From the cell containing the given text, extract its center point as (x, y) coordinate. 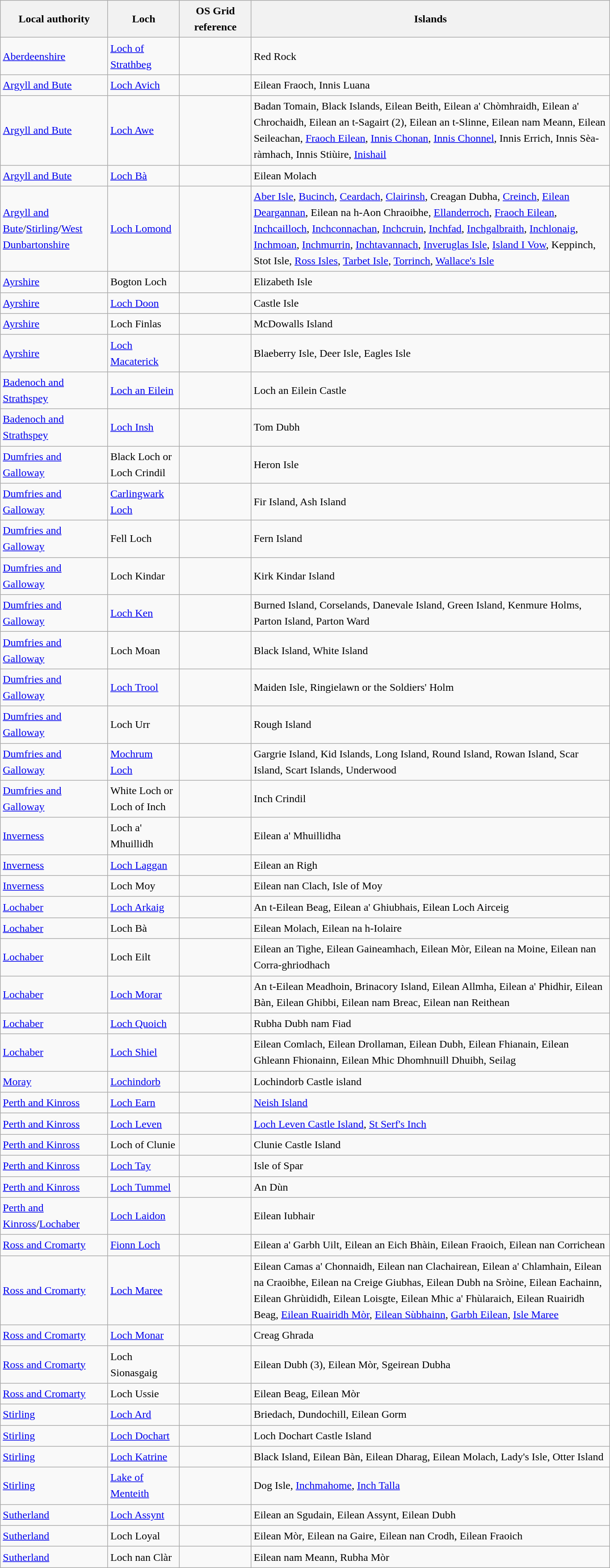
Loch Moy (143, 886)
Loch Dochart Castle Island (430, 1436)
Loch Trool (143, 688)
Moray (55, 1082)
Loch Dochart (143, 1436)
Perth and Kinross/Lochaber (55, 1216)
Fell Loch (143, 539)
Loch Earn (143, 1103)
Black Island, White Island (430, 650)
Loch an Eilein Castle (430, 390)
An t-Eilean Beag, Eilean a' Ghiubhais, Eilean Loch Airceig (430, 907)
Rubha Dubh nam Fiad (430, 1024)
Loch Urr (143, 724)
Loch Leven Castle Island, St Serf's Inch (430, 1124)
Black Loch or Loch Crindil (143, 465)
Loch Leven (143, 1124)
Loch Doon (143, 303)
Rough Island (430, 724)
Loch Laidon (143, 1216)
Loch Macaterick (143, 353)
White Loch or Loch of Inch (143, 799)
Aberdeenshire (55, 56)
Loch Avich (143, 85)
Loch a' Mhuillidh (143, 836)
Eilean Comlach, Eilean Drollaman, Eilean Dubh, Eilean Fhianain, Eilean Ghleann Fhionainn, Eilean Mhic Dhomhnuill Dhuibh, Seilag (430, 1052)
Eilean an Sgudain, Eilean Assynt, Eilean Dubh (430, 1515)
Eilean nan Clach, Isle of Moy (430, 886)
OS Grid reference (215, 19)
Loch Assynt (143, 1515)
Loch an Eilein (143, 390)
Eilean Dubh (3), Eilean Mòr, Sgeirean Dubha (430, 1365)
McDowalls Island (430, 324)
Loch Tummel (143, 1187)
Loch Finlas (143, 324)
An t-Eilean Meadhoin, Brinacory Island, Eilean Allmha, Eilean a' Phidhir, Eilean Bàn, Eilean Ghibbi, Eilean nam Breac, Eilean nan Reithean (430, 994)
Eilean Fraoch, Innis Luana (430, 85)
Lake of Menteith (143, 1486)
Neish Island (430, 1103)
Eilean a' Garbh Uilt, Eilean an Eich Bhàin, Eilean Fraoich, Eilean nan Corrichean (430, 1245)
Eilean Molach (430, 175)
Inch Crindil (430, 799)
Loch of Strathbeg (143, 56)
Loch Katrine (143, 1457)
Carlingwark Loch (143, 502)
An Dùn (430, 1187)
Heron Isle (430, 465)
Gargrie Island, Kid Islands, Long Island, Round Island, Rowan Island, Scar Island, Scart Islands, Underwood (430, 762)
Elizabeth Isle (430, 282)
Loch Ussie (143, 1393)
Loch of Clunie (143, 1145)
Loch Insh (143, 427)
Eilean a' Mhuillidha (430, 836)
Loch Moan (143, 650)
Black Island, Eilean Bàn, Eilean Dharag, Eilean Molach, Lady's Isle, Otter Island (430, 1457)
Red Rock (430, 56)
Isle of Spar (430, 1166)
Maiden Isle, Ringielawn or the Soldiers' Holm (430, 688)
Briedach, Dundochill, Eilean Gorm (430, 1415)
Loch Morar (143, 994)
Burned Island, Corselands, Danevale Island, Green Island, Kenmure Holms, Parton Island, Parton Ward (430, 613)
Argyll and Bute/Stirling/West Dunbartonshire (55, 229)
Lochindorb (143, 1082)
Loch Awe (143, 131)
Lochindorb Castle island (430, 1082)
Loch Shiel (143, 1052)
Loch Ard (143, 1415)
Tom Dubh (430, 427)
Loch Arkaig (143, 907)
Fern Island (430, 539)
Eilean Beag, Eilean Mòr (430, 1393)
Bogton Loch (143, 282)
Loch Monar (143, 1335)
Clunie Castle Island (430, 1145)
Eilean an Tighe, Eilean Gaineamhach, Eilean Mòr, Eilean na Moine, Eilean nan Corra-ghriodhach (430, 957)
Loch Kindar (143, 576)
Loch Lomond (143, 229)
Local authority (55, 19)
Eilean an Righ (430, 865)
Kirk Kindar Island (430, 576)
Loch Tay (143, 1166)
Loch Eilt (143, 957)
Eilean Molach, Eilean na h-Iolaire (430, 928)
Loch (143, 19)
Loch Maree (143, 1290)
Dog Isle, Inchmahome, Inch Talla (430, 1486)
Castle Isle (430, 303)
Creag Ghrada (430, 1335)
Mochrum Loch (143, 762)
Eilean Mòr, Eilean na Gaire, Eilean nan Crodh, Eilean Fraoich (430, 1536)
Blaeberry Isle, Deer Isle, Eagles Isle (430, 353)
Eilean Iubhair (430, 1216)
Eilean nam Meann, Rubha Mòr (430, 1557)
Loch Ken (143, 613)
Loch Sionasgaig (143, 1365)
Fionn Loch (143, 1245)
Islands (430, 19)
Loch Quoich (143, 1024)
Loch nan Clàr (143, 1557)
Loch Laggan (143, 865)
Fir Island, Ash Island (430, 502)
Loch Loyal (143, 1536)
